Find where the given text appears and provide that cell's center as [X, Y] coordinate. 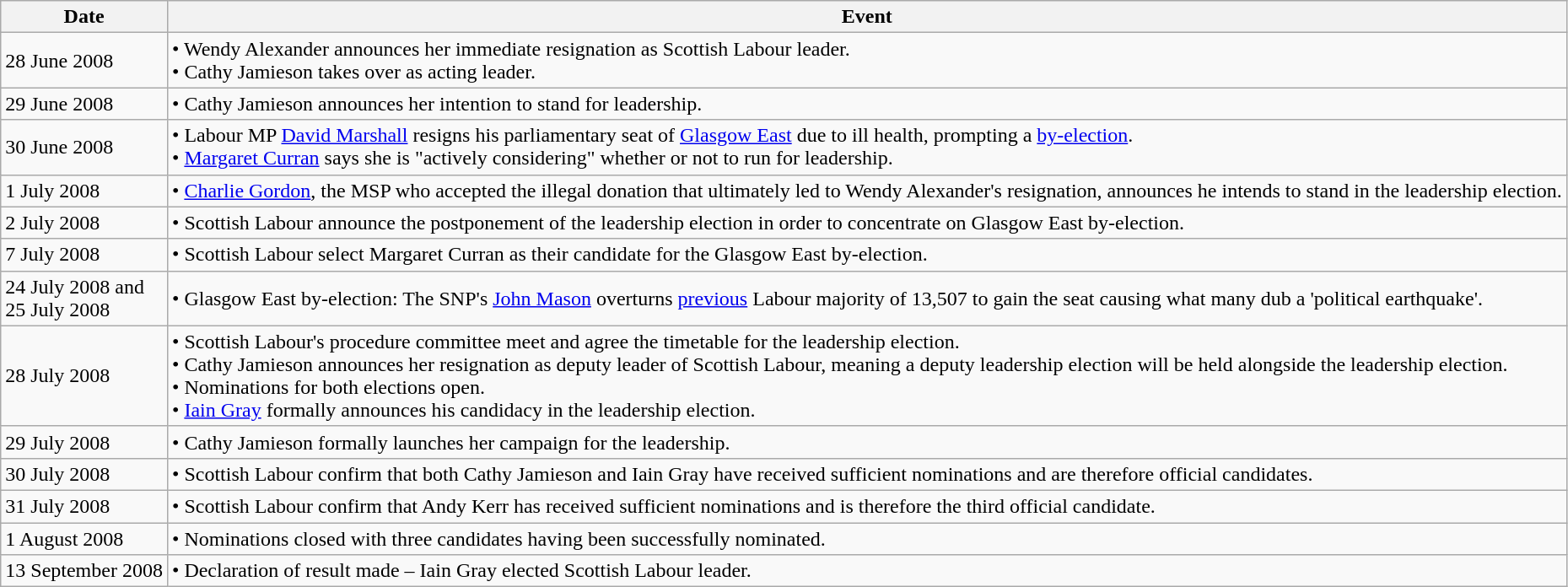
30 June 2008 [84, 147]
31 July 2008 [84, 506]
1 August 2008 [84, 539]
• Nominations closed with three candidates having been successfully nominated. [867, 539]
28 June 2008 [84, 61]
1 July 2008 [84, 191]
• Scottish Labour select Margaret Curran as their candidate for the Glasgow East by-election. [867, 255]
Date [84, 17]
• Cathy Jamieson formally launches her campaign for the leadership. [867, 442]
• Cathy Jamieson announces her intention to stand for leadership. [867, 104]
24 July 2008 and25 July 2008 [84, 299]
• Scottish Labour confirm that both Cathy Jamieson and Iain Gray have received sufficient nominations and are therefore official candidates. [867, 474]
7 July 2008 [84, 255]
Event [867, 17]
2 July 2008 [84, 223]
29 July 2008 [84, 442]
30 July 2008 [84, 474]
• Wendy Alexander announces her immediate resignation as Scottish Labour leader.• Cathy Jamieson takes over as acting leader. [867, 61]
• Scottish Labour announce the postponement of the leadership election in order to concentrate on Glasgow East by-election. [867, 223]
29 June 2008 [84, 104]
13 September 2008 [84, 571]
28 July 2008 [84, 376]
• Scottish Labour confirm that Andy Kerr has received sufficient nominations and is therefore the third official candidate. [867, 506]
• Declaration of result made – Iain Gray elected Scottish Labour leader. [867, 571]
